Scan for the cell matching the given text and deliver its [X, Y] coordinate at center. 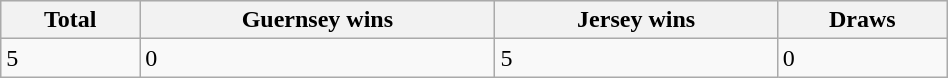
Guernsey wins [318, 20]
Draws [862, 20]
Jersey wins [636, 20]
Total [70, 20]
